Search for the cell housing the specified text and yield its [x, y] center coordinate. 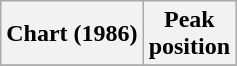
Chart (1986) [72, 34]
Peakposition [189, 34]
